Extract the (X, Y) coordinate from the center of the cell holding the provided text.  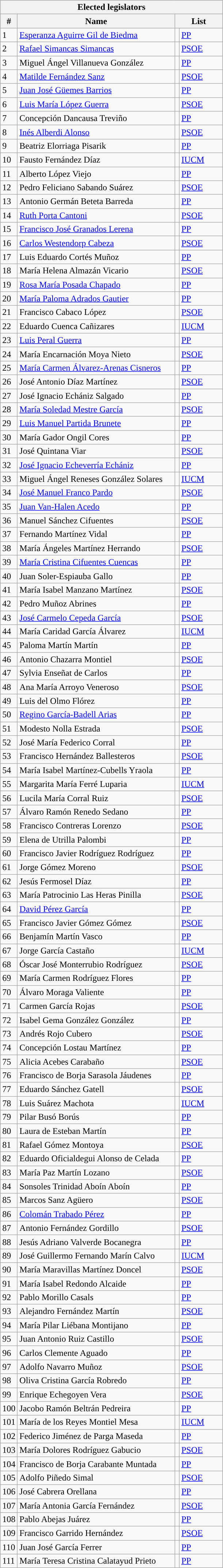
69 (9, 978)
María Maravillas Martínez Doncel (96, 1269)
Concepción Dancausa Treviño (96, 118)
65 (9, 923)
49 (9, 701)
52 (9, 742)
25 (9, 368)
María Encarnación Moya Nieto (96, 354)
Luis del Olmo Flórez (96, 701)
Francisco Contreras Lorenzo (96, 826)
Pedro Muñoz Abrines (96, 604)
Elected legislators (112, 7)
14 (9, 215)
Benjamín Martín Vasco (96, 937)
16 (9, 243)
Adolfo Piñedo Simal (96, 1478)
José Manuel Franco Pardo (96, 493)
María Soledad Mestre García (96, 410)
46 (9, 659)
84 (9, 1186)
58 (9, 826)
Jacobo Ramón Beltrán Pedreira (96, 1408)
15 (9, 229)
Carlos Clemente Aguado (96, 1353)
Francisco Javier Gómez Gómez (96, 923)
73 (9, 1034)
63 (9, 895)
93 (9, 1311)
# (9, 21)
Jesús Fermosel Díaz (96, 881)
María Patrocinio Las Heras Pinilla (96, 895)
57 (9, 812)
María Caridad García Álvarez (96, 632)
36 (9, 520)
Juan Soler-Espiauba Gallo (96, 576)
Antonio Chazarra Montiel (96, 659)
Sylvia Enseñat de Carlos (96, 673)
Modesto Nolla Estrada (96, 729)
Elena de Utrilla Palombi (96, 839)
90 (9, 1269)
23 (9, 340)
Rafael Simancas Simancas (96, 49)
33 (9, 479)
Francisco José Granados Lerena (96, 229)
18 (9, 271)
María de los Reyes Montiel Mesa (96, 1422)
Juan José Güemes Barrios (96, 90)
102 (9, 1436)
Luis Eduardo Cortés Muñoz (96, 257)
María Paz Martín Lozano (96, 1173)
Enrique Echegoyen Vera (96, 1395)
Rafael Gómez Montoya (96, 1145)
Luis Manuel Partida Brunete (96, 424)
47 (9, 673)
54 (9, 770)
17 (9, 257)
Paloma Martín Martín (96, 645)
María Carmen Rodríguez Flores (96, 978)
Sonsoles Trinidad Aboín Aboín (96, 1186)
María Ángeles Martínez Herrando (96, 548)
Álvaro Ramón Renedo Sedano (96, 812)
Rosa María Posada Chapado (96, 285)
76 (9, 1076)
Ana María Arroyo Veneroso (96, 687)
29 (9, 424)
64 (9, 909)
8 (9, 132)
Carmen García Rojas (96, 1006)
32 (9, 465)
Isabel Gema González González (96, 1020)
List (199, 21)
María Isabel Manzano Martínez (96, 590)
35 (9, 507)
Juan Antonio Ruiz Castillo (96, 1339)
María Teresa Cristina Calatayud Prieto (96, 1561)
Francisco Cabaco López (96, 312)
José Ignacio Echániz Salgado (96, 395)
José Quintana Viar (96, 451)
José Antonio Díaz Martínez (96, 382)
107 (9, 1506)
Eduardo Oficialdegui Alonso de Celada (96, 1159)
88 (9, 1242)
79 (9, 1117)
12 (9, 188)
105 (9, 1478)
Óscar José Monterrubio Rodríguez (96, 964)
Pablo Abejas Juárez (96, 1520)
Alejandro Fernández Martín (96, 1311)
Laura de Esteban Martín (96, 1131)
30 (9, 437)
Margarita María Ferré Luparia (96, 784)
68 (9, 964)
5 (9, 90)
2 (9, 49)
Francisco Garrido Hernández (96, 1533)
22 (9, 326)
Francisco Hernández Ballesteros (96, 756)
86 (9, 1214)
María Helena Almazán Vicario (96, 271)
Adolfo Navarro Muñoz (96, 1367)
Eduardo Cuenca Cañizares (96, 326)
61 (9, 867)
67 (9, 951)
39 (9, 562)
83 (9, 1173)
Francisco de Borja Sarasola Jáudenes (96, 1076)
José Guillermo Fernando Marín Calvo (96, 1256)
Jorge Gómez Moreno (96, 867)
55 (9, 784)
Oliva Cristina García Robredo (96, 1381)
111 (9, 1561)
53 (9, 756)
4 (9, 77)
Francisco de Borja Carabante Muntada (96, 1464)
José Cabrera Orellana (96, 1491)
María Isabel Redondo Alcaide (96, 1283)
80 (9, 1131)
Luis María López Guerra (96, 104)
19 (9, 285)
41 (9, 590)
Alicia Acebes Carabaño (96, 1062)
Jorge García Castaño (96, 951)
Manuel Sánchez Cifuentes (96, 520)
Ruth Porta Cantoni (96, 215)
3 (9, 63)
108 (9, 1520)
1 (9, 35)
María Gador Ongil Cores (96, 437)
38 (9, 548)
Miguel Ángel Villanueva González (96, 63)
9 (9, 146)
48 (9, 687)
94 (9, 1325)
60 (9, 854)
40 (9, 576)
María Carmen Álvarez-Arenas Cisneros (96, 368)
Federico Jiménez de Parga Maseda (96, 1436)
82 (9, 1159)
Esperanza Aguirre Gil de Biedma (96, 35)
María Antonia García Fernández (96, 1506)
24 (9, 354)
75 (9, 1062)
109 (9, 1533)
72 (9, 1020)
66 (9, 937)
110 (9, 1547)
106 (9, 1491)
Luis Peral Guerra (96, 340)
María Isabel Martínez-Cubells Yraola (96, 770)
Lucila María Corral Ruiz (96, 798)
77 (9, 1089)
José Carmelo Cepeda García (96, 618)
10 (9, 160)
37 (9, 534)
Pablo Morillo Casals (96, 1298)
50 (9, 715)
70 (9, 992)
26 (9, 382)
Francisco Javier Rodríguez Rodríguez (96, 854)
91 (9, 1283)
Antonio Fernández Gordillo (96, 1228)
Concepción Lostau Martínez (96, 1048)
Fernando Martínez Vidal (96, 534)
Alberto López Viejo (96, 174)
Regino García-Badell Arias (96, 715)
Eduardo Sánchez Gatell (96, 1089)
51 (9, 729)
María Pilar Liébana Montijano (96, 1325)
7 (9, 118)
100 (9, 1408)
103 (9, 1450)
74 (9, 1048)
Colomán Trabado Pérez (96, 1214)
97 (9, 1367)
Juan José García Ferrer (96, 1547)
44 (9, 632)
43 (9, 618)
Inés Alberdi Alonso (96, 132)
María Paloma Adrados Gautier (96, 299)
28 (9, 410)
34 (9, 493)
11 (9, 174)
Andrés Rojo Cubero (96, 1034)
98 (9, 1381)
20 (9, 299)
David Pérez García (96, 909)
José Ignacio Echeverría Echániz (96, 465)
José María Federico Corral (96, 742)
104 (9, 1464)
Carlos Westendorp Cabeza (96, 243)
45 (9, 645)
Marcos Sanz Agüero (96, 1200)
42 (9, 604)
99 (9, 1395)
Antonio Germán Beteta Barreda (96, 202)
101 (9, 1422)
85 (9, 1200)
Beatriz Elorriaga Pisarik (96, 146)
56 (9, 798)
Luis Suárez Machota (96, 1103)
María Cristina Cifuentes Cuencas (96, 562)
Miguel Ángel Reneses González Solares (96, 479)
13 (9, 202)
Álvaro Moraga Valiente (96, 992)
62 (9, 881)
María Dolores Rodríguez Gabucio (96, 1450)
31 (9, 451)
81 (9, 1145)
96 (9, 1353)
Name (96, 21)
95 (9, 1339)
59 (9, 839)
Juan Van-Halen Acedo (96, 507)
27 (9, 395)
Matilde Fernández Sanz (96, 77)
89 (9, 1256)
71 (9, 1006)
21 (9, 312)
Pilar Busó Borús (96, 1117)
78 (9, 1103)
87 (9, 1228)
92 (9, 1298)
6 (9, 104)
Fausto Fernández Díaz (96, 160)
Jesús Adriano Valverde Bocanegra (96, 1242)
Pedro Feliciano Sabando Suárez (96, 188)
